Capture the cell that displays the provided text and extract its (x, y) central coordinate. 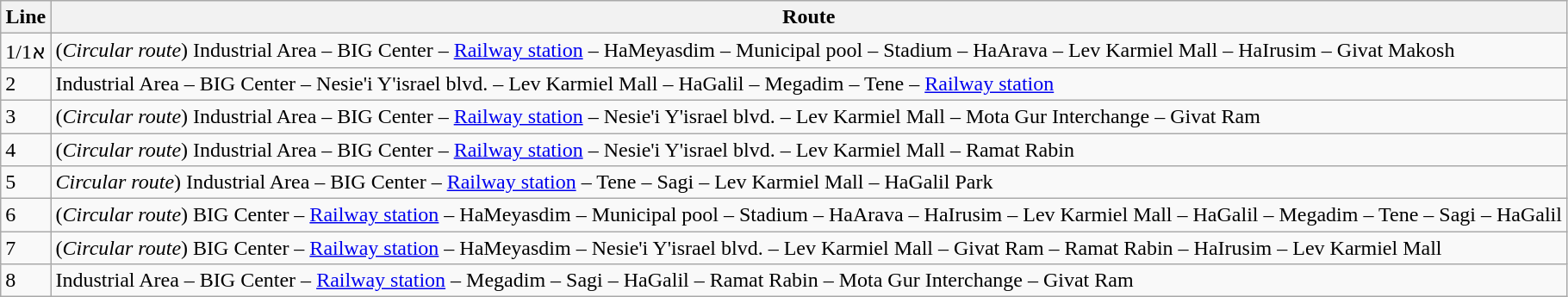
Industrial Area – BIG Center – Nesie'i Y'israel blvd. – Lev Karmiel Mall – HaGalil – Megadim – Tene – Railway station (809, 84)
7 (26, 248)
Route (809, 17)
(Circular route) Industrial Area – BIG Center – Railway station – Nesie'i Y'israel blvd. – Lev Karmiel Mall – Mota Gur Interchange – Givat Ram (809, 116)
5 (26, 183)
Industrial Area – BIG Center – Railway station – Megadim – Sagi – HaGalil – Ramat Rabin – Mota Gur Interchange – Givat Ram (809, 281)
8 (26, 281)
2 (26, 84)
1/1א (26, 51)
Circular route) Industrial Area – BIG Center – Railway station – Tene – Sagi – Lev Karmiel Mall – HaGalil Park (809, 183)
3 (26, 116)
6 (26, 215)
(Circular route) Industrial Area – BIG Center – Railway station – Nesie'i Y'israel blvd. – Lev Karmiel Mall – Ramat Rabin (809, 149)
Line (26, 17)
4 (26, 149)
